Locate the cell with the specified text and output its [X, Y] center coordinate. 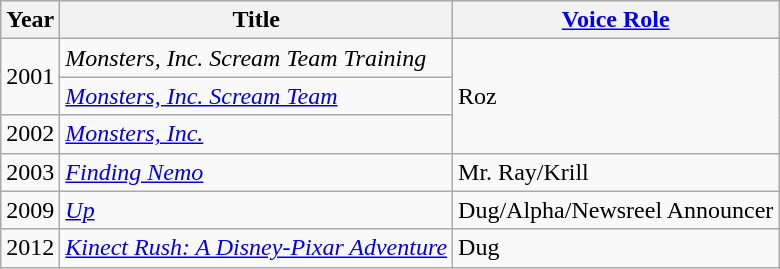
2002 [30, 134]
2003 [30, 172]
Monsters, Inc. Scream Team [256, 96]
Dug [616, 248]
Dug/Alpha/Newsreel Announcer [616, 210]
Year [30, 20]
Roz [616, 96]
Monsters, Inc. [256, 134]
Kinect Rush: A Disney-Pixar Adventure [256, 248]
Up [256, 210]
2009 [30, 210]
2012 [30, 248]
Monsters, Inc. Scream Team Training [256, 58]
Title [256, 20]
Mr. Ray/Krill [616, 172]
2001 [30, 77]
Voice Role [616, 20]
Finding Nemo [256, 172]
